Capture the cell that displays the provided text and extract its (X, Y) central coordinate. 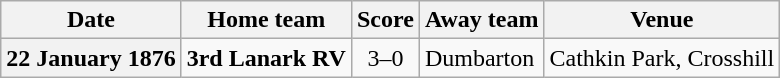
Venue (662, 20)
Date (91, 20)
Cathkin Park, Crosshill (662, 58)
Away team (482, 20)
22 January 1876 (91, 58)
Dumbarton (482, 58)
3rd Lanark RV (266, 58)
3–0 (385, 58)
Score (385, 20)
Home team (266, 20)
